For the text-containing cell, return its midpoint in [X, Y] coordinate format. 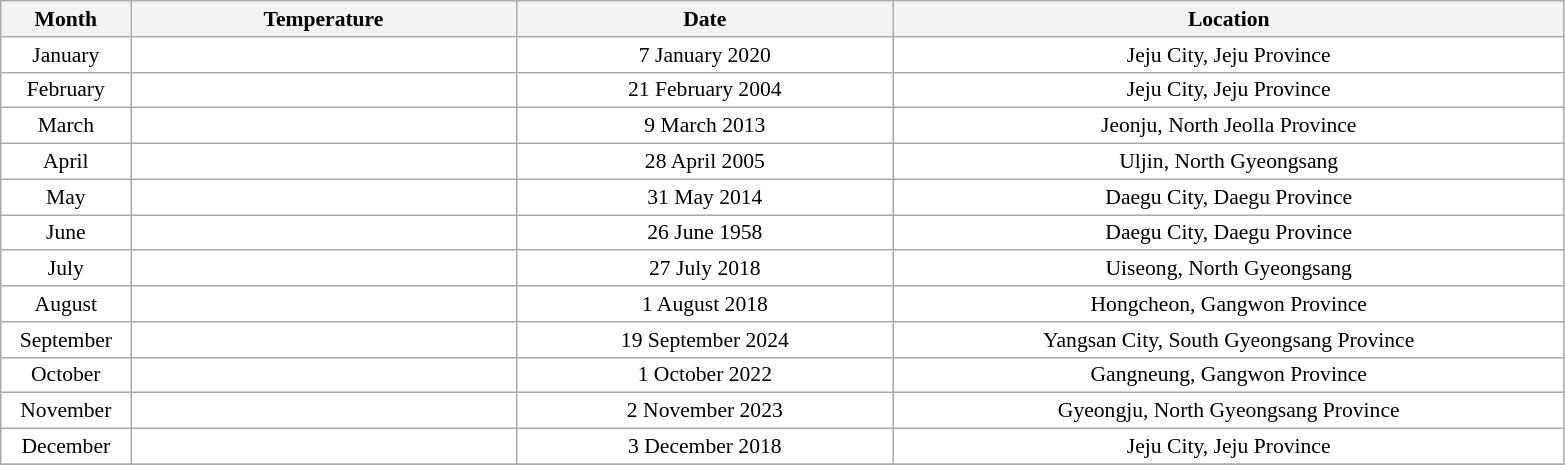
Temperature [324, 19]
7 January 2020 [705, 55]
2 November 2023 [705, 411]
Jeonju, North Jeolla Province [1229, 126]
Uljin, North Gyeongsang [1229, 162]
28 April 2005 [705, 162]
December [66, 447]
May [66, 197]
September [66, 340]
31 May 2014 [705, 197]
January [66, 55]
Yangsan City, South Gyeongsang Province [1229, 340]
Date [705, 19]
November [66, 411]
Month [66, 19]
August [66, 304]
19 September 2024 [705, 340]
Gyeongju, North Gyeongsang Province [1229, 411]
June [66, 233]
April [66, 162]
Gangneung, Gangwon Province [1229, 375]
February [66, 90]
Location [1229, 19]
26 June 1958 [705, 233]
July [66, 269]
Uiseong, North Gyeongsang [1229, 269]
1 October 2022 [705, 375]
Hongcheon, Gangwon Province [1229, 304]
March [66, 126]
October [66, 375]
3 December 2018 [705, 447]
21 February 2004 [705, 90]
27 July 2018 [705, 269]
1 August 2018 [705, 304]
9 March 2013 [705, 126]
